Extract the [X, Y] coordinate from the center of the cell holding the provided text.  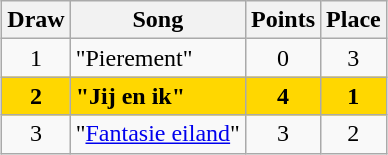
Song [158, 20]
Points [282, 20]
"Jij en ik" [158, 96]
Place [354, 20]
0 [282, 58]
Draw [36, 20]
"Pierement" [158, 58]
4 [282, 96]
"Fantasie eiland" [158, 134]
